Return the (x, y) coordinate for the center point of the cell that contains the specified text.  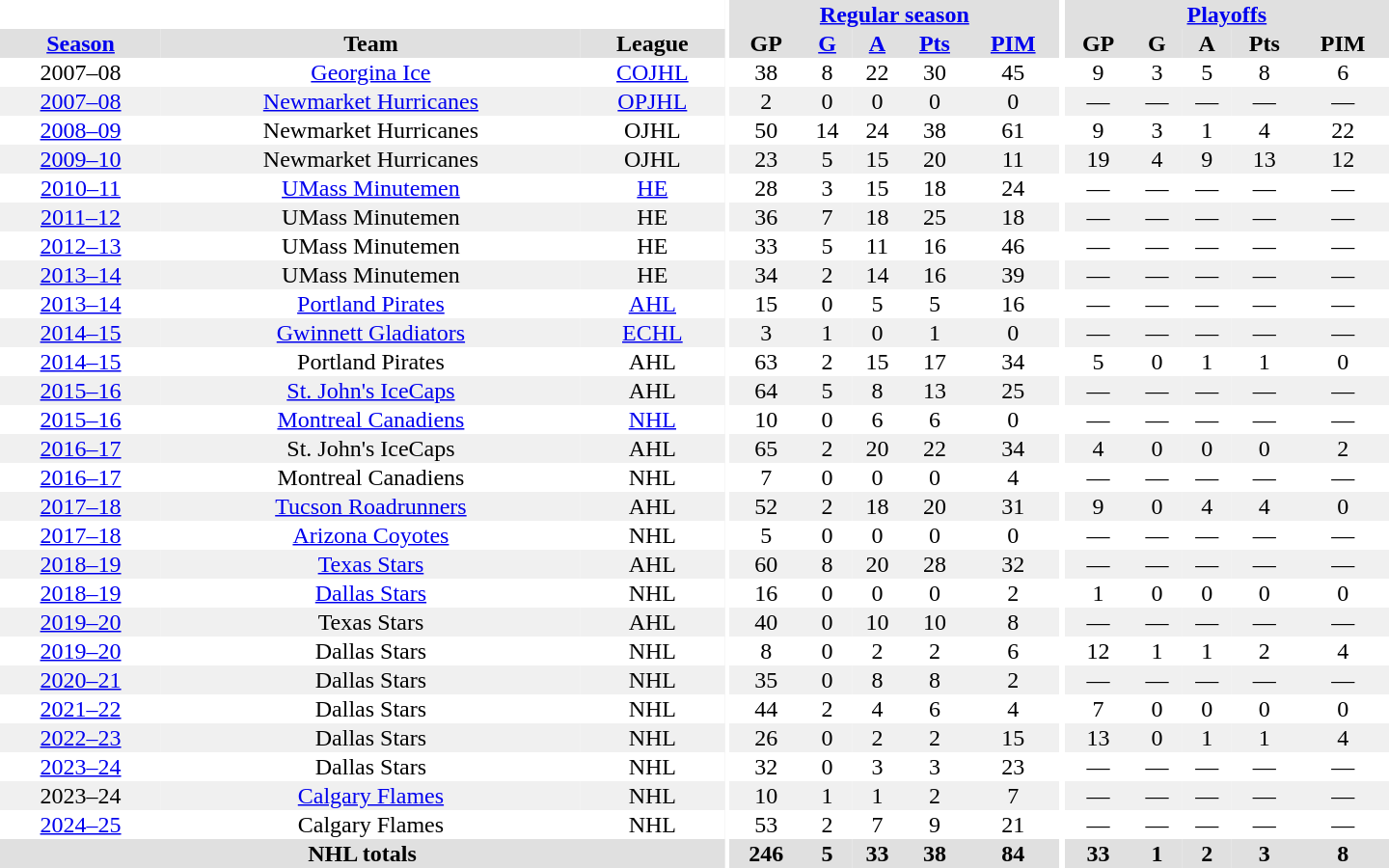
2022–23 (81, 738)
63 (766, 362)
Gwinnett Gladiators (370, 333)
36 (766, 217)
2011–12 (81, 217)
2012–13 (81, 246)
50 (766, 130)
31 (1013, 506)
19 (1099, 159)
Team (370, 43)
246 (766, 854)
League (652, 43)
Tucson Roadrunners (370, 506)
17 (934, 362)
Regular season (895, 14)
Playoffs (1227, 14)
Arizona Coyotes (370, 535)
64 (766, 391)
46 (1013, 246)
Season (81, 43)
ECHL (652, 333)
39 (1013, 275)
52 (766, 506)
53 (766, 825)
2008–09 (81, 130)
2024–25 (81, 825)
45 (1013, 72)
30 (934, 72)
Georgina Ice (370, 72)
NHL totals (363, 854)
61 (1013, 130)
2009–10 (81, 159)
35 (766, 680)
2020–21 (81, 680)
65 (766, 448)
21 (1013, 825)
44 (766, 709)
60 (766, 564)
2021–22 (81, 709)
40 (766, 622)
2010–11 (81, 188)
26 (766, 738)
COJHL (652, 72)
84 (1013, 854)
OPJHL (652, 101)
